Provide the [X, Y] coordinate of the cell's center where the given text is located.  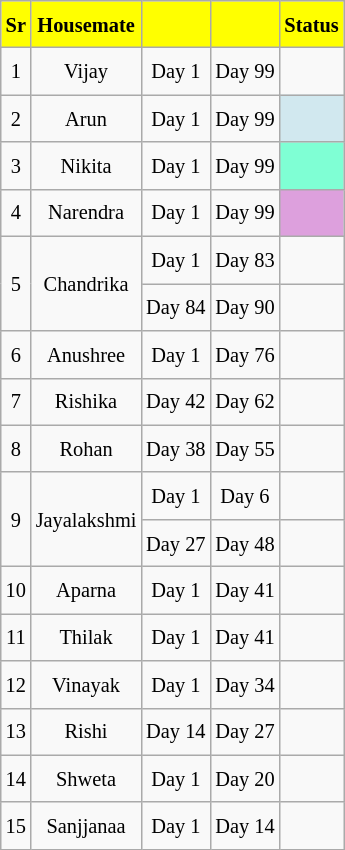
Shweta [86, 778]
Rishi [86, 732]
Aparna [86, 590]
7 [16, 402]
Day 38 [176, 448]
Day 62 [244, 402]
15 [16, 826]
5 [16, 283]
Day 42 [176, 402]
8 [16, 448]
Housemate [86, 24]
Jayalakshmi [86, 519]
Day 6 [244, 496]
Chandrika [86, 283]
Arun [86, 118]
1 [16, 72]
2 [16, 118]
13 [16, 732]
14 [16, 778]
Vijay [86, 72]
Sanjjanaa [86, 826]
Day 83 [244, 260]
Day 84 [176, 306]
10 [16, 590]
6 [16, 354]
Day 90 [244, 306]
Nikita [86, 166]
Day 20 [244, 778]
Anushree [86, 354]
12 [16, 684]
Status [311, 24]
Rohan [86, 448]
3 [16, 166]
Day 48 [244, 542]
Narendra [86, 212]
Vinayak [86, 684]
Day 76 [244, 354]
Rishika [86, 402]
4 [16, 212]
Thilak [86, 636]
9 [16, 519]
Day 34 [244, 684]
11 [16, 636]
Day 55 [244, 448]
Sr [16, 24]
